Provide the (X, Y) coordinate of the cell's center where the given text is located.  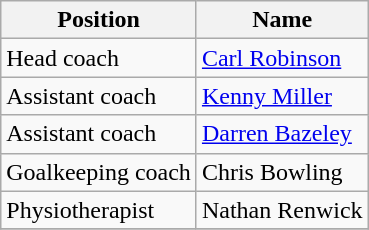
Position (99, 20)
Name (282, 20)
Goalkeeping coach (99, 172)
Darren Bazeley (282, 134)
Kenny Miller (282, 96)
Nathan Renwick (282, 210)
Carl Robinson (282, 58)
Head coach (99, 58)
Chris Bowling (282, 172)
Physiotherapist (99, 210)
